Pinpoint the cell where the given text exists, returning its (x, y) midpoint coordinate. 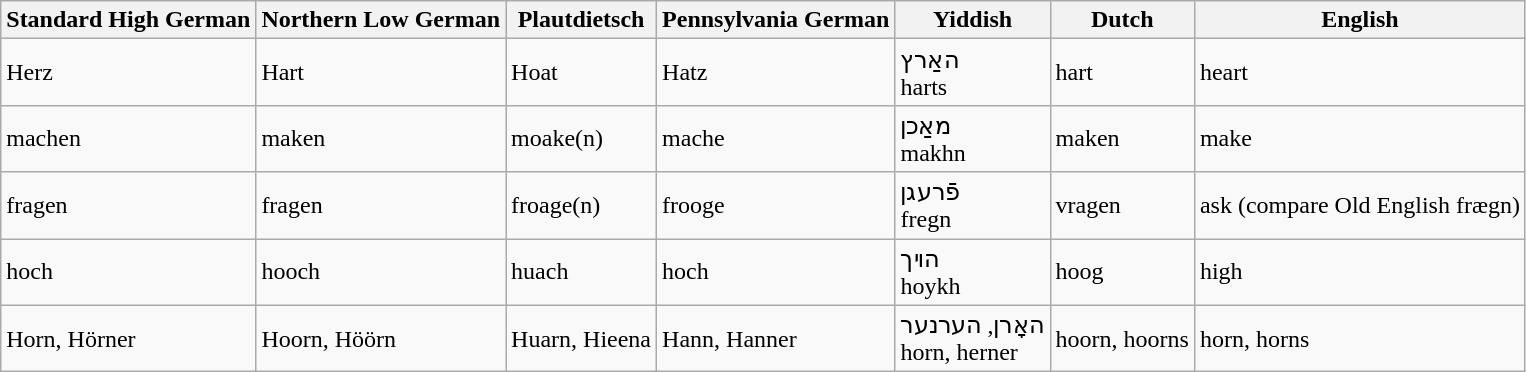
Hann, Hanner (776, 338)
Northern Low German (381, 20)
machen (128, 138)
make (1360, 138)
hart (1122, 72)
hoog (1122, 272)
Dutch (1122, 20)
מאַכןmakhn (972, 138)
hoorn, hoorns (1122, 338)
high (1360, 272)
האָרן, הערנערhorn, herner (972, 338)
Huarn, Hieena (582, 338)
mache (776, 138)
Horn, Hörner (128, 338)
heart (1360, 72)
hooch (381, 272)
Hoat (582, 72)
horn, horns (1360, 338)
ask (compare Old English frægn) (1360, 206)
moake(n) (582, 138)
vragen (1122, 206)
Pennsylvania German (776, 20)
English (1360, 20)
huach (582, 272)
Plautdietsch (582, 20)
Hoorn, Höörn (381, 338)
Hart (381, 72)
froage(n) (582, 206)
Standard High German (128, 20)
האַרץharts (972, 72)
frooge (776, 206)
Yiddish (972, 20)
הױךhoykh (972, 272)
Herz (128, 72)
פֿרעגןfregn (972, 206)
Hatz (776, 72)
